Extract the [x, y] coordinate from the center of the cell holding the provided text.  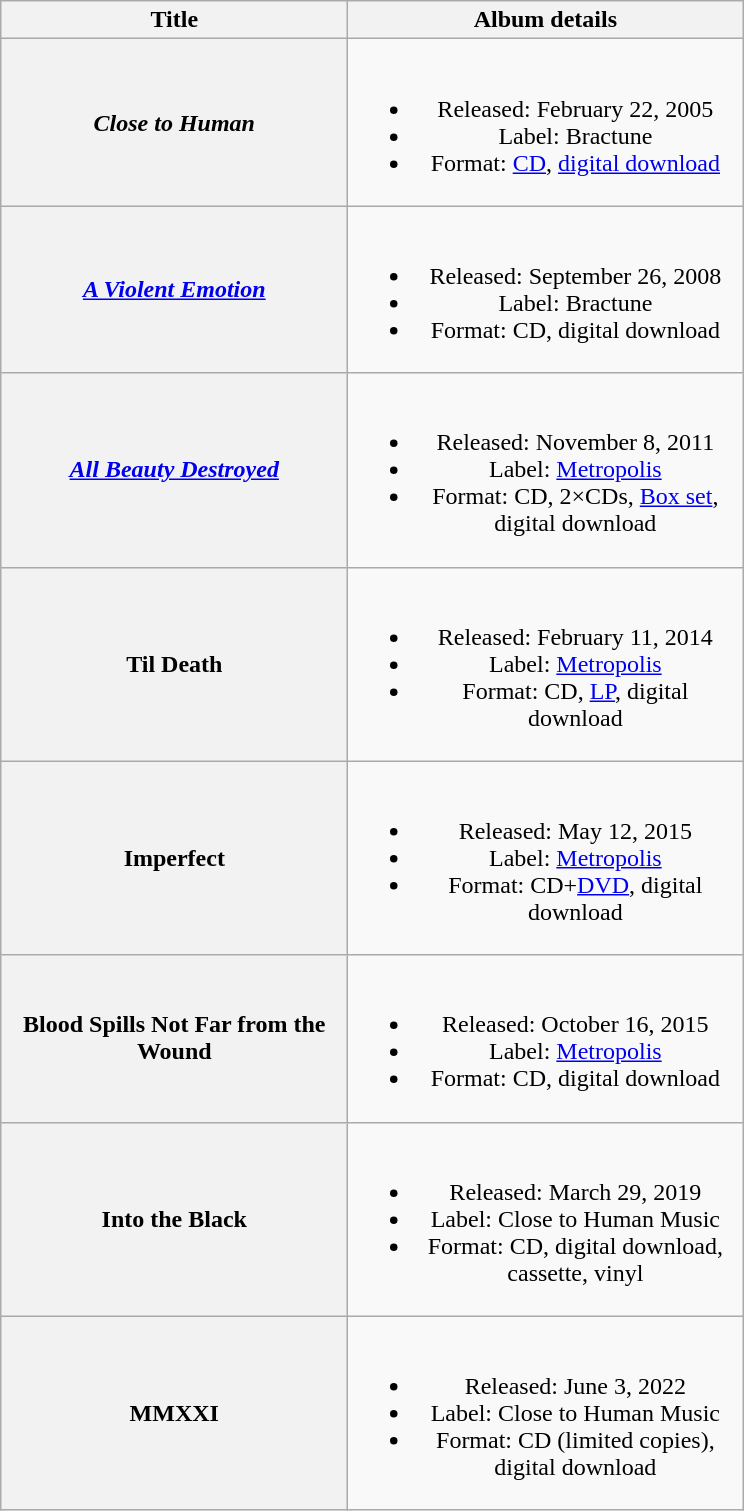
Released: June 3, 2022Label: Close to Human MusicFormat: CD (limited copies), digital download [546, 1413]
A Violent Emotion [174, 290]
Released: October 16, 2015Label: Metropolis Format: CD, digital download [546, 1038]
Released: February 22, 2005Label: Bractune Format: CD, digital download [546, 122]
Into the Black [174, 1219]
All Beauty Destroyed [174, 470]
Released: September 26, 2008Label: Bractune Format: CD, digital download [546, 290]
Released: February 11, 2014Label: Metropolis Format: CD, LP, digital download [546, 664]
Close to Human [174, 122]
Til Death [174, 664]
Released: November 8, 2011Label: Metropolis Format: CD, 2×CDs, Box set, digital download [546, 470]
Released: May 12, 2015Label: Metropolis Format: CD+DVD, digital download [546, 858]
Album details [546, 20]
Imperfect [174, 858]
MMXXI [174, 1413]
Title [174, 20]
Blood Spills Not Far from the Wound [174, 1038]
Released: March 29, 2019Label: Close to Human MusicFormat: CD, digital download, cassette, vinyl [546, 1219]
